Return (X, Y) of the center of cell containing provided text 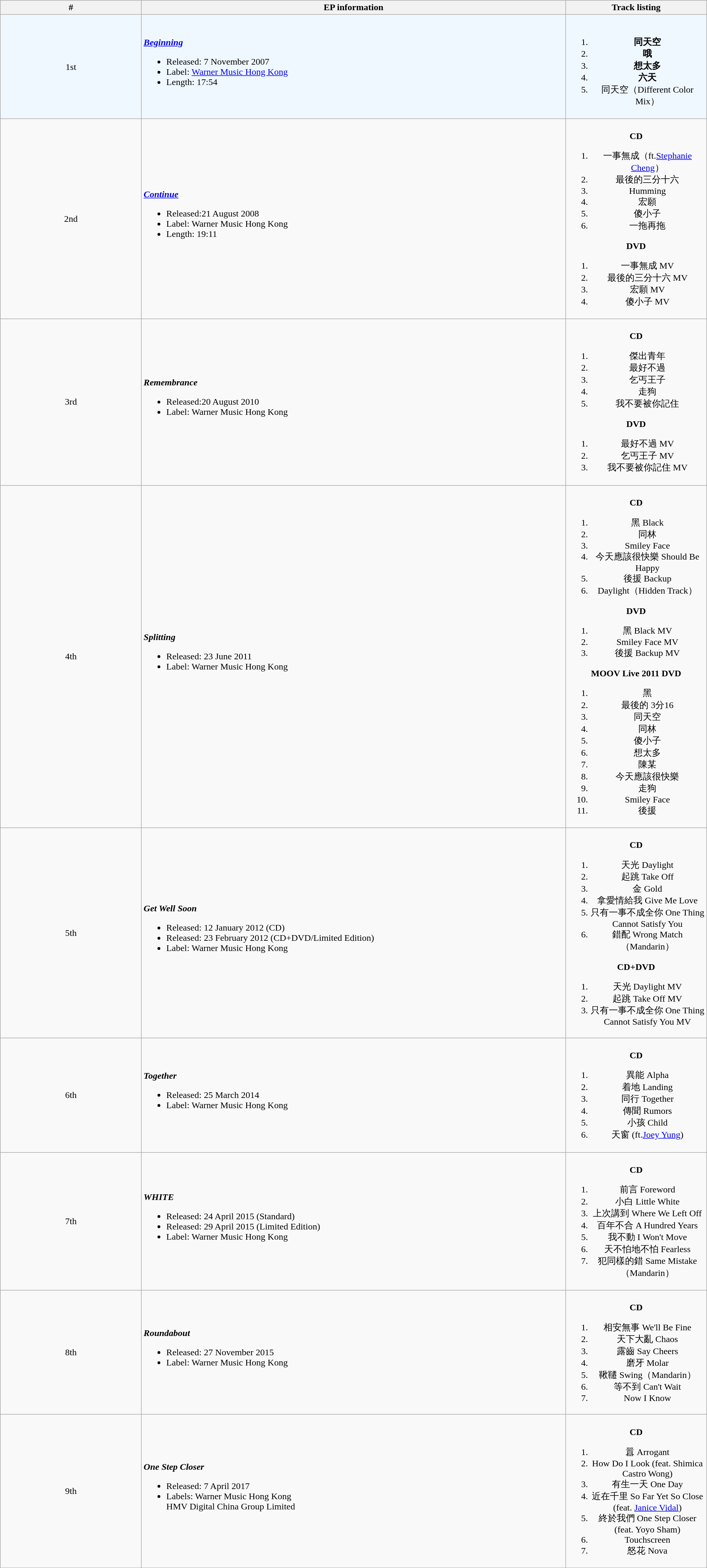
Track listing (636, 8)
WHITEReleased: 24 April 2015 (Standard)Released: 29 April 2015 (Limited Edition)Label: Warner Music Hong Kong (353, 1221)
8th (71, 1353)
SplittingReleased: 23 June 2011Label: Warner Music Hong Kong (353, 657)
1st (71, 66)
9th (71, 1491)
CD一事無成（ft.Stephanie Cheng）最後的三分十六Humming宏願傻小子一拖再拖DVD一事無成 MV最後的三分十六 MV宏願 MV傻小子 MV (636, 219)
ContinueReleased:21 August 2008Label: Warner Music Hong KongLength: 19:11 (353, 219)
2nd (71, 219)
CD傑出青年最好不過乞丐王子走狗我不要被你記住DVD最好不過 MV乞丐王子 MV我不要被你記住 MV (636, 402)
CD相安無事 We'll Be Fine天下大亂 Chaos露齒 Say Cheers磨牙 Molar鞦韆 Swing（Mandarin）等不到 Can't WaitNow I Know (636, 1353)
6th (71, 1095)
RoundaboutReleased: 27 November 2015Label: Warner Music Hong Kong (353, 1353)
4th (71, 657)
CD異能 Alpha着地 Landing同行 Together傳聞 Rumors小孩 Child天窗 (ft.Joey Yung) (636, 1095)
BeginningReleased: 7 November 2007Label: Warner Music Hong KongLength: 17:54 (353, 66)
Get Well SoonReleased: 12 January 2012 (CD)Released: 23 February 2012 (CD+DVD/Limited Edition)Label: Warner Music Hong Kong (353, 933)
同天空哦想太多六天同天空（Different Color Mix） (636, 66)
5th (71, 933)
TogetherReleased: 25 March 2014Label: Warner Music Hong Kong (353, 1095)
7th (71, 1221)
# (71, 8)
CD前言 Foreword小白 Little White上次講到 Where We Left Off百年不合 A Hundred Years我不動 I Won't Move天不怕地不怕 Fearless犯同樣的錯 Same Mistake（Mandarin） (636, 1221)
3rd (71, 402)
EP information (353, 8)
One Step CloserReleased: 7 April 2017Labels: Warner Music Hong Kong HMV Digital China Group Limited (353, 1491)
RemembranceReleased:20 August 2010Label: Warner Music Hong Kong (353, 402)
